Detect which cell encompasses the target text, then output its (X, Y) center coordinate. 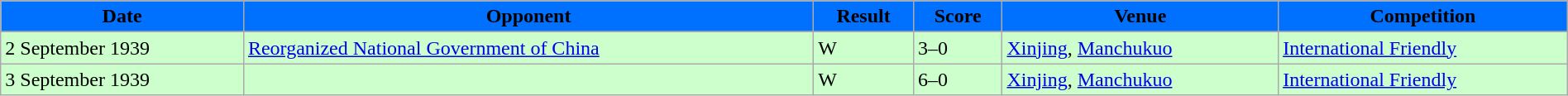
Venue (1140, 17)
Score (958, 17)
Result (863, 17)
Reorganized National Government of China (528, 48)
Date (122, 17)
Competition (1423, 17)
6–0 (958, 79)
Opponent (528, 17)
3 September 1939 (122, 79)
3–0 (958, 48)
2 September 1939 (122, 48)
